Output the [X, Y] coordinate of the center of the cell containing the given text.  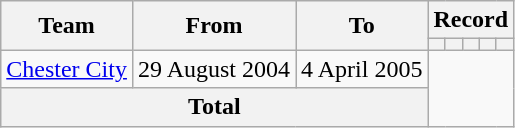
To [362, 26]
Chester City [67, 69]
29 August 2004 [214, 69]
Total [214, 107]
Team [67, 26]
4 April 2005 [362, 69]
Record [471, 20]
From [214, 26]
